Determine the (x, y) coordinate at the center of the cell enclosing the given text.  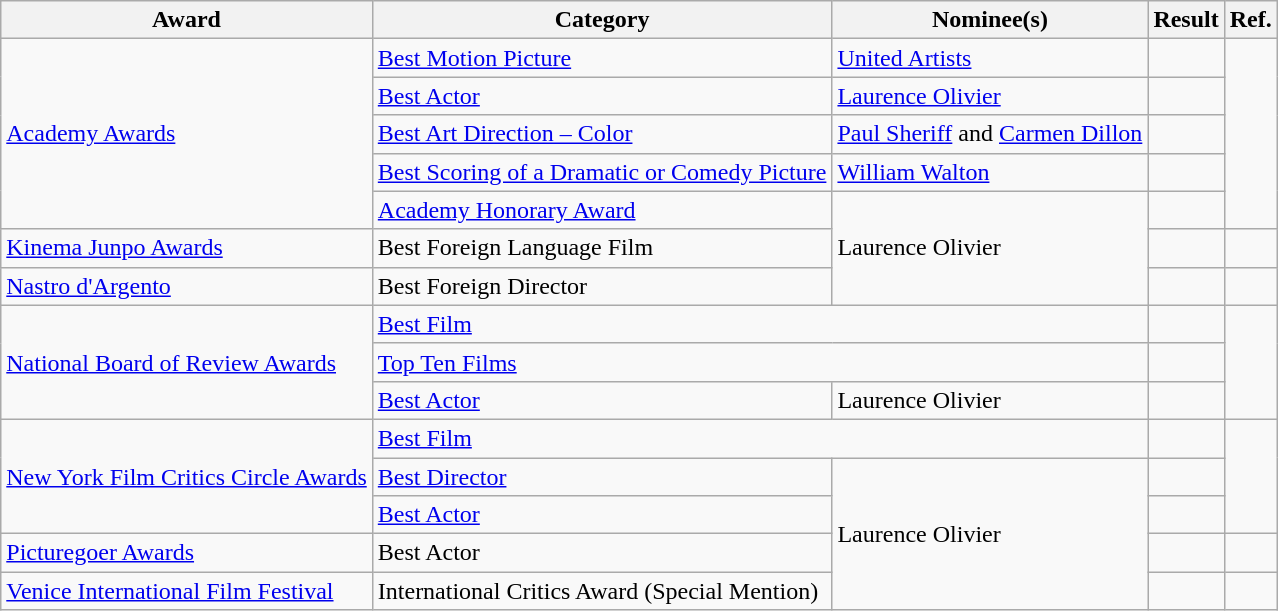
Best Foreign Language Film (602, 248)
Best Scoring of a Dramatic or Comedy Picture (602, 172)
United Artists (990, 58)
Best Foreign Director (602, 286)
Category (602, 20)
Top Ten Films (760, 362)
Ref. (1250, 20)
Award (187, 20)
Academy Honorary Award (602, 210)
Academy Awards (187, 134)
Best Art Direction – Color (602, 134)
Result (1186, 20)
Best Motion Picture (602, 58)
International Critics Award (Special Mention) (602, 591)
New York Film Critics Circle Awards (187, 476)
Venice International Film Festival (187, 591)
Best Director (602, 477)
Nastro d'Argento (187, 286)
Kinema Junpo Awards (187, 248)
Paul Sheriff and Carmen Dillon (990, 134)
Nominee(s) (990, 20)
Picturegoer Awards (187, 553)
William Walton (990, 172)
National Board of Review Awards (187, 362)
